Find where the given text appears and provide that cell's center as (x, y) coordinate. 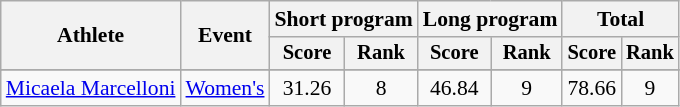
46.84 (454, 88)
Total (620, 19)
Women's (224, 88)
78.66 (592, 88)
Micaela Marcelloni (91, 88)
8 (380, 88)
Short program (344, 19)
Long program (490, 19)
31.26 (308, 88)
Athlete (91, 36)
Event (224, 36)
